Find where the given text appears and provide that cell's center as (X, Y) coordinate. 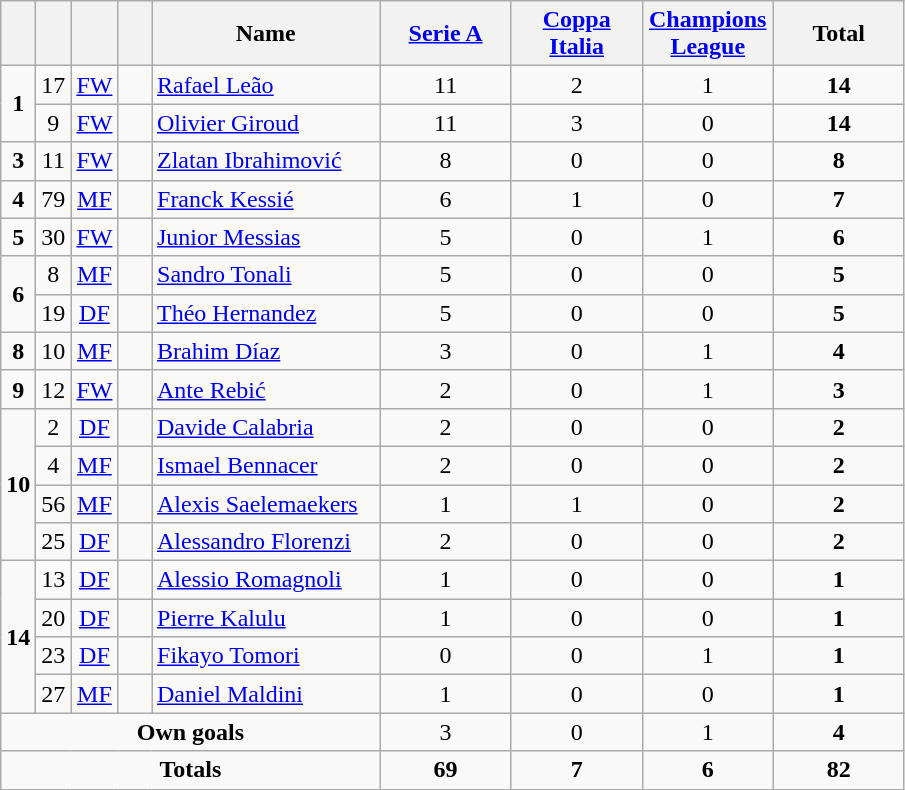
Totals (190, 770)
82 (838, 770)
69 (446, 770)
Pierre Kalulu (266, 618)
Alessio Romagnoli (266, 580)
19 (54, 313)
Ismael Bennacer (266, 465)
Champions League (708, 34)
13 (54, 580)
Name (266, 34)
79 (54, 199)
Théo Hernandez (266, 313)
Olivier Giroud (266, 123)
30 (54, 237)
17 (54, 85)
23 (54, 656)
Junior Messias (266, 237)
Zlatan Ibrahimović (266, 161)
Sandro Tonali (266, 275)
Total (838, 34)
Own goals (190, 732)
Coppa Italia (576, 34)
Daniel Maldini (266, 694)
Fikayo Tomori (266, 656)
Alessandro Florenzi (266, 542)
Serie A (446, 34)
Brahim Díaz (266, 351)
25 (54, 542)
Alexis Saelemaekers (266, 503)
Franck Kessié (266, 199)
12 (54, 389)
27 (54, 694)
56 (54, 503)
Davide Calabria (266, 427)
Rafael Leão (266, 85)
Ante Rebić (266, 389)
20 (54, 618)
